For the text-containing cell, return its midpoint in (x, y) coordinate format. 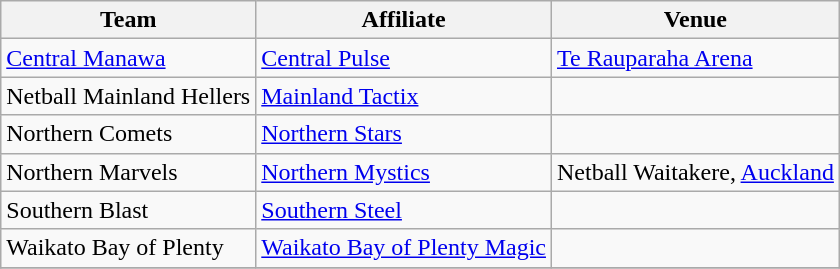
Venue (695, 20)
Northern Stars (404, 134)
Te Rauparaha Arena (695, 58)
Waikato Bay of Plenty Magic (404, 248)
Northern Comets (128, 134)
Northern Marvels (128, 172)
Mainland Tactix (404, 96)
Central Manawa (128, 58)
Netball Mainland Hellers (128, 96)
Waikato Bay of Plenty (128, 248)
Central Pulse (404, 58)
Northern Mystics (404, 172)
Southern Steel (404, 210)
Team (128, 20)
Southern Blast (128, 210)
Netball Waitakere, Auckland (695, 172)
Affiliate (404, 20)
